Extract the (x, y) coordinate from the center of the cell holding the provided text.  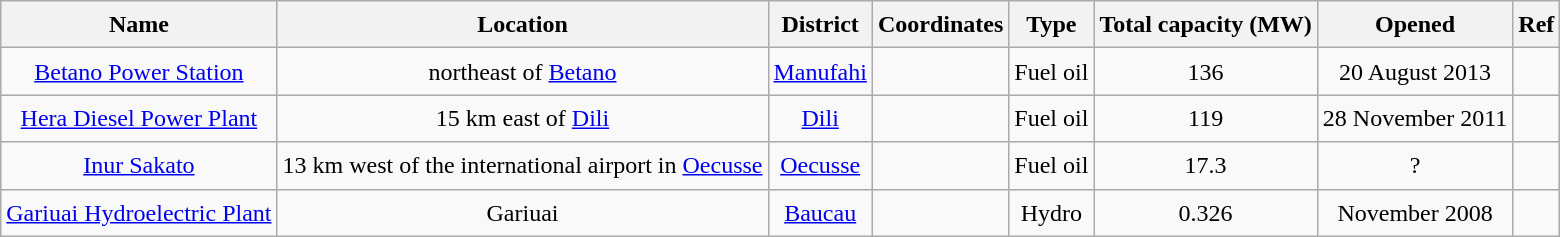
Gariuai Hydroelectric Plant (139, 212)
Baucau (820, 212)
28 November 2011 (1414, 118)
Name (139, 24)
17.3 (1206, 166)
13 km west of the international airport in Oecusse (522, 166)
Gariuai (522, 212)
District (820, 24)
Oecusse (820, 166)
20 August 2013 (1414, 72)
Inur Sakato (139, 166)
136 (1206, 72)
Type (1052, 24)
Dili (820, 118)
Location (522, 24)
Manufahi (820, 72)
Betano Power Station (139, 72)
Ref (1536, 24)
Coordinates (940, 24)
northeast of Betano (522, 72)
Total capacity (MW) (1206, 24)
119 (1206, 118)
0.326 (1206, 212)
? (1414, 166)
November 2008 (1414, 212)
Hera Diesel Power Plant (139, 118)
15 km east of Dili (522, 118)
Hydro (1052, 212)
Opened (1414, 24)
